Extract the (x, y) coordinate from the center of the cell holding the provided text.  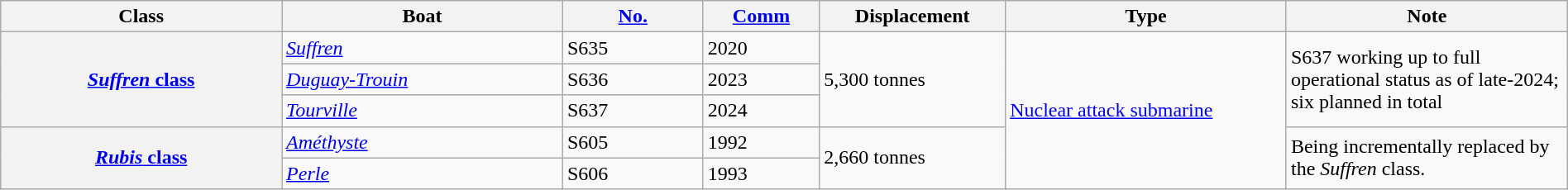
No. (633, 17)
S605 (633, 142)
S606 (633, 173)
2020 (761, 48)
2,660 tonnes (913, 158)
Class (141, 17)
2024 (761, 111)
Nuclear attack submarine (1146, 111)
S637 (633, 111)
Tourville (423, 111)
Being incrementally replaced by the Suffren class. (1427, 158)
S635 (633, 48)
Displacement (913, 17)
Suffren class (141, 79)
Rubis class (141, 158)
5,300 tonnes (913, 79)
Perle (423, 173)
S636 (633, 79)
1992 (761, 142)
Améthyste (423, 142)
1993 (761, 173)
Duguay-Trouin (423, 79)
Boat (423, 17)
2023 (761, 79)
S637 working up to full operational status as of late-2024; six planned in total (1427, 79)
Comm (761, 17)
Suffren (423, 48)
Type (1146, 17)
Note (1427, 17)
